Find where the given text appears and provide that cell's center as [x, y] coordinate. 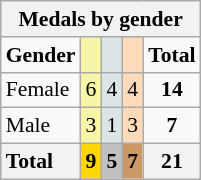
Medals by gender [101, 19]
1 [112, 126]
21 [172, 162]
Female [41, 90]
9 [90, 162]
Gender [41, 55]
14 [172, 90]
Male [41, 126]
5 [112, 162]
6 [90, 90]
